For the text-containing cell, return its midpoint in [x, y] coordinate format. 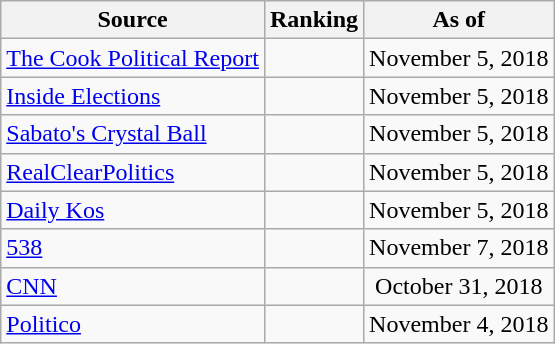
Politico [133, 324]
538 [133, 248]
Source [133, 20]
Daily Kos [133, 210]
As of [459, 20]
RealClearPolitics [133, 172]
Sabato's Crystal Ball [133, 134]
Inside Elections [133, 96]
CNN [133, 286]
Ranking [314, 20]
The Cook Political Report [133, 58]
October 31, 2018 [459, 286]
November 7, 2018 [459, 248]
November 4, 2018 [459, 324]
